Search for the cell housing the specified text and yield its [X, Y] center coordinate. 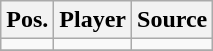
Source [172, 20]
Player [93, 20]
Pos. [28, 20]
